Identify which cell holds the provided text, then report its [x, y] central coordinate. 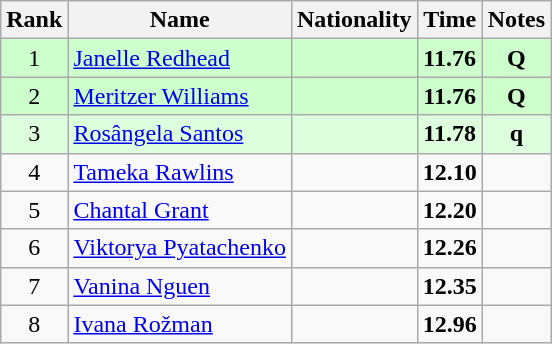
7 [34, 286]
11.78 [450, 134]
Rank [34, 20]
12.26 [450, 248]
8 [34, 324]
Name [180, 20]
Vanina Nguen [180, 286]
12.20 [450, 210]
q [516, 134]
Rosângela Santos [180, 134]
4 [34, 172]
Meritzer Williams [180, 96]
Notes [516, 20]
Chantal Grant [180, 210]
5 [34, 210]
Ivana Rožman [180, 324]
Nationality [354, 20]
Viktorya Pyatachenko [180, 248]
Tameka Rawlins [180, 172]
3 [34, 134]
1 [34, 58]
12.10 [450, 172]
12.96 [450, 324]
Time [450, 20]
12.35 [450, 286]
Janelle Redhead [180, 58]
2 [34, 96]
6 [34, 248]
